Identify which cell holds the provided text, then report its (x, y) central coordinate. 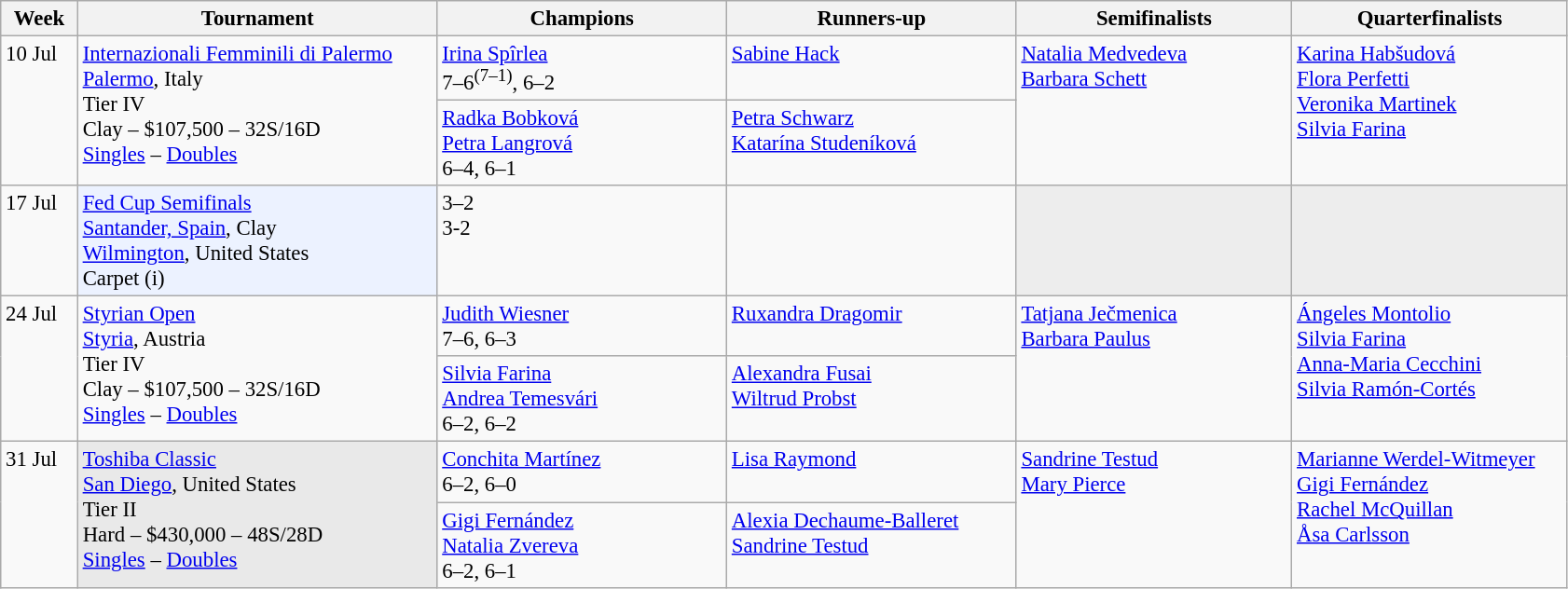
Runners-up (873, 19)
Alexia Dechaume-Balleret Sandrine Testud (873, 545)
Tatjana Ječmenica Barbara Paulus (1154, 369)
10 Jul (39, 112)
Fed Cup SemifinalsSantander, Spain, Clay Wilmington, United States Carpet (i) (257, 240)
Sandrine Testud Mary Pierce (1154, 514)
Petra Schwarz Katarína Studeníková (873, 144)
Champions (582, 19)
Marianne Werdel-Witmeyer Gigi Fernández Rachel McQuillan Åsa Carlsson (1430, 514)
31 Jul (39, 514)
Irina Spîrlea7–6(7–1), 6–2 (582, 69)
Quarterfinalists (1430, 19)
Week (39, 19)
Conchita Martínez6–2, 6–0 (582, 472)
Internazionali Femminili di Palermo Palermo, Italy Tier IV Clay – $107,500 – 32S/16D Singles – Doubles (257, 112)
Ángeles Montolio Silvia Farina Anna-Maria Cecchini Silvia Ramón-Cortés (1430, 369)
17 Jul (39, 240)
Silvia Farina Andrea Temesvári6–2, 6–2 (582, 399)
Lisa Raymond (873, 472)
Toshiba Classic San Diego, United States Tier II Hard – $430,000 – 48S/28D Singles – Doubles (257, 514)
Radka Bobková Petra Langrová6–4, 6–1 (582, 144)
Ruxandra Dragomir (873, 326)
3–2 3-2 (582, 240)
Alexandra Fusai Wiltrud Probst (873, 399)
Natalia Medvedeva Barbara Schett (1154, 112)
Sabine Hack (873, 69)
Karina Habšudová Flora Perfetti Veronika Martinek Silvia Farina (1430, 112)
Tournament (257, 19)
Styrian Open Styria, Austria Tier IV Clay – $107,500 – 32S/16DSingles – Doubles (257, 369)
24 Jul (39, 369)
Semifinalists (1154, 19)
Gigi Fernández Natalia Zvereva6–2, 6–1 (582, 545)
Judith Wiesner7–6, 6–3 (582, 326)
